Return the (x, y) coordinate for the center point of the cell that contains the specified text.  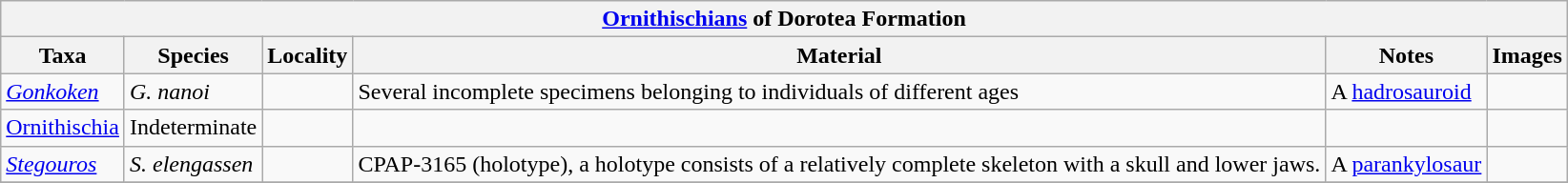
Gonkoken (63, 91)
Species (193, 55)
S. elengassen (193, 164)
Taxa (63, 55)
Several incomplete specimens belonging to individuals of different ages (839, 91)
CPAP-3165 (holotype), a holotype consists of a relatively complete skeleton with a skull and lower jaws. (839, 164)
Notes (1406, 55)
G. nanoi (193, 91)
Ornithischia (63, 128)
Ornithischians of Dorotea Formation (784, 19)
A hadrosauroid (1406, 91)
Material (839, 55)
Images (1527, 55)
Stegouros (63, 164)
Locality (307, 55)
A parankylosaur (1406, 164)
Indeterminate (193, 128)
